Output the [x, y] coordinate of the center of the cell containing the given text.  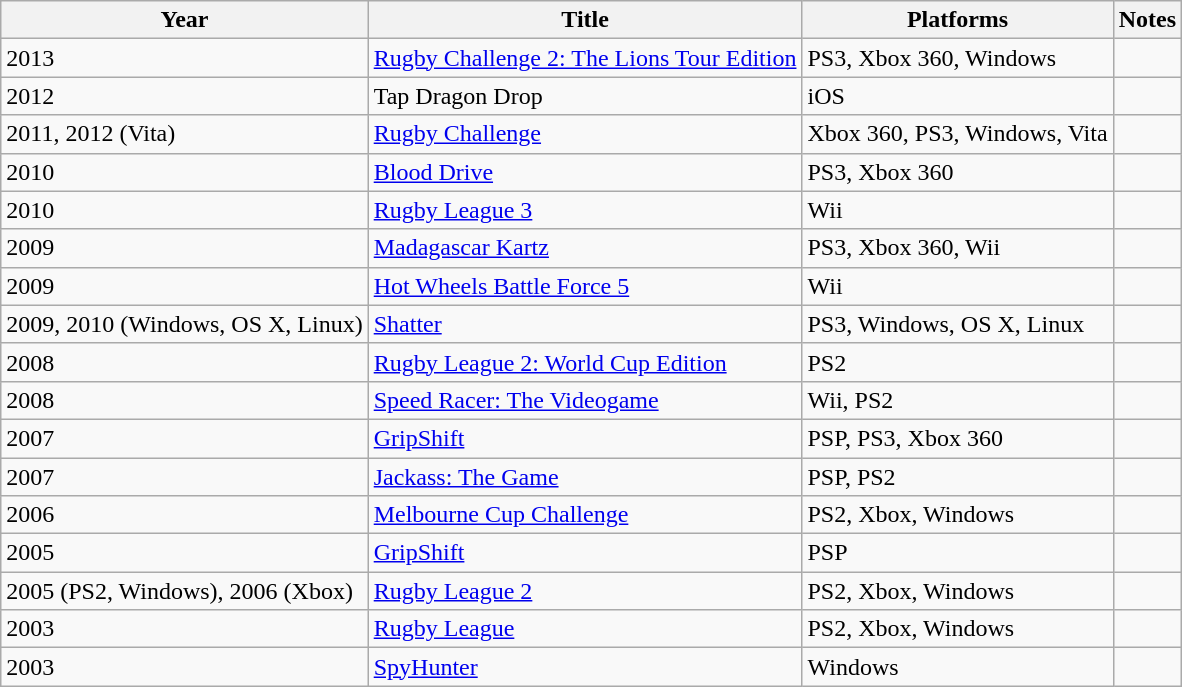
Title [585, 20]
PSP, PS2 [958, 477]
SpyHunter [585, 667]
Xbox 360, PS3, Windows, Vita [958, 134]
2011, 2012 (Vita) [184, 134]
Speed Racer: The Videogame [585, 400]
PSP [958, 553]
Tap Dragon Drop [585, 96]
Jackass: The Game [585, 477]
PS3, Xbox 360 [958, 172]
Madagascar Kartz [585, 248]
PS3, Xbox 360, Wii [958, 248]
Blood Drive [585, 172]
2013 [184, 58]
Year [184, 20]
iOS [958, 96]
Notes [1147, 20]
Rugby League 2 [585, 591]
2005 [184, 553]
Wii, PS2 [958, 400]
2006 [184, 515]
PS3, Xbox 360, Windows [958, 58]
Hot Wheels Battle Force 5 [585, 286]
Rugby Challenge [585, 134]
2012 [184, 96]
Melbourne Cup Challenge [585, 515]
Rugby League 3 [585, 210]
PSP, PS3, Xbox 360 [958, 438]
2005 (PS2, Windows), 2006 (Xbox) [184, 591]
Shatter [585, 324]
Windows [958, 667]
PS2 [958, 362]
Rugby League [585, 629]
Platforms [958, 20]
2009, 2010 (Windows, OS X, Linux) [184, 324]
Rugby Challenge 2: The Lions Tour Edition [585, 58]
Rugby League 2: World Cup Edition [585, 362]
PS3, Windows, OS X, Linux [958, 324]
